From the cell containing the given text, extract its center point as (x, y) coordinate. 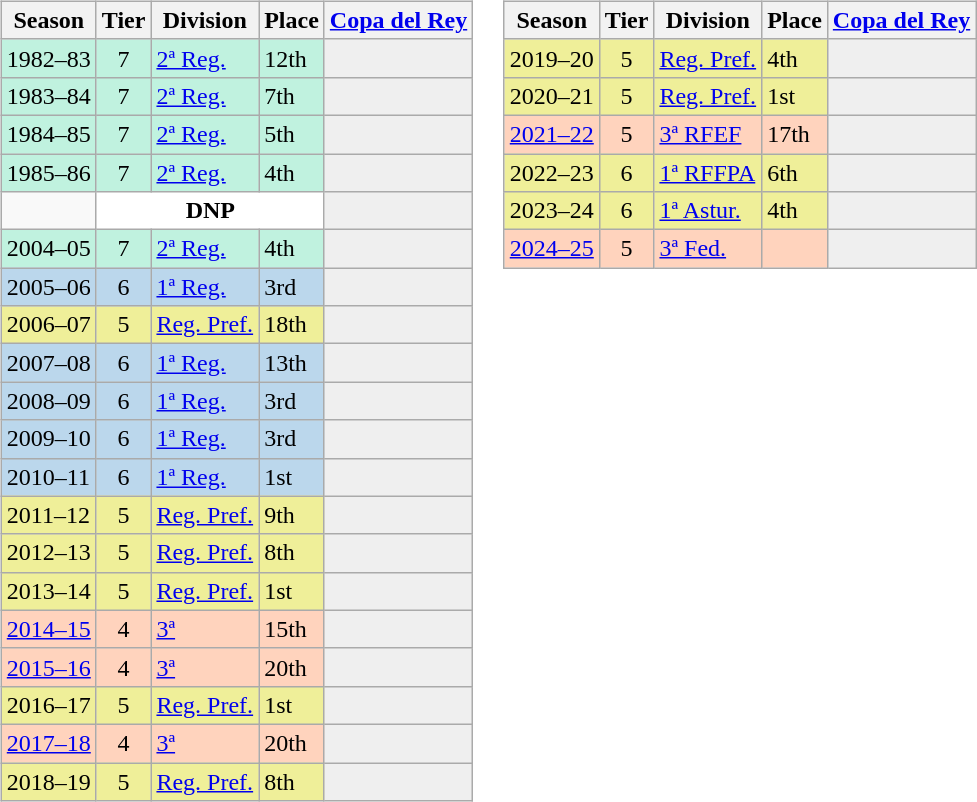
1983–84 (48, 96)
2016–17 (48, 705)
2017–18 (48, 743)
2012–13 (48, 553)
2015–16 (48, 667)
7th (292, 96)
2023–24 (552, 211)
2021–22 (552, 134)
12th (292, 58)
2013–14 (48, 591)
2006–07 (48, 325)
2024–25 (552, 249)
3ª RFEF (708, 134)
2018–19 (48, 781)
6th (795, 173)
2008–09 (48, 401)
2011–12 (48, 515)
1982–83 (48, 58)
9th (292, 515)
1984–85 (48, 134)
2010–11 (48, 477)
1ª RFFPA (708, 173)
5th (292, 134)
18th (292, 325)
2007–08 (48, 363)
2020–21 (552, 96)
DNP (210, 211)
2005–06 (48, 287)
2019–20 (552, 58)
2004–05 (48, 249)
3ª Fed. (708, 249)
2022–23 (552, 173)
1ª Astur. (708, 211)
13th (292, 363)
2009–10 (48, 439)
2014–15 (48, 629)
15th (292, 629)
17th (795, 134)
1985–86 (48, 173)
